Return the [x, y] coordinate for the center point of the cell that contains the specified text.  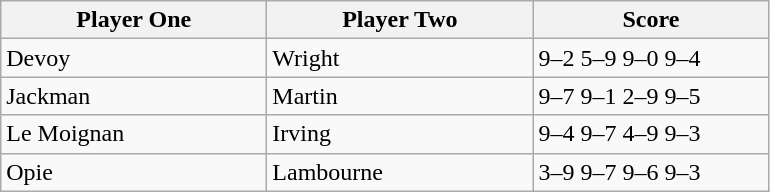
Wright [400, 58]
Devoy [134, 58]
Martin [400, 96]
Opie [134, 172]
Irving [400, 134]
9–7 9–1 2–9 9–5 [651, 96]
3–9 9–7 9–6 9–3 [651, 172]
9–4 9–7 4–9 9–3 [651, 134]
Le Moignan [134, 134]
Player Two [400, 20]
Player One [134, 20]
Lambourne [400, 172]
9–2 5–9 9–0 9–4 [651, 58]
Jackman [134, 96]
Score [651, 20]
